For the text-containing cell, return its midpoint in [X, Y] coordinate format. 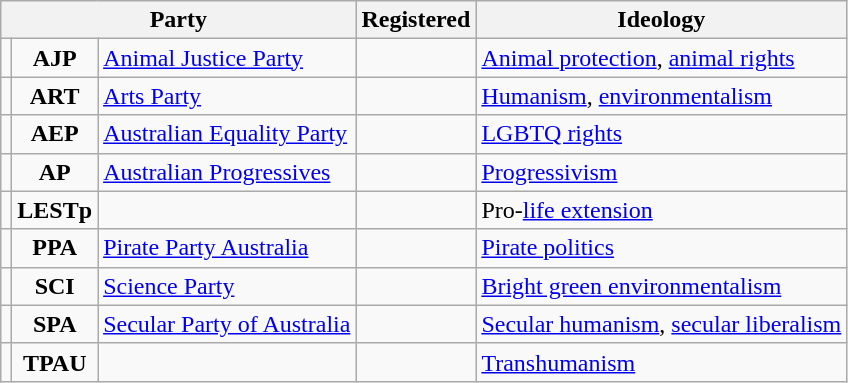
Australian Equality Party [227, 134]
ART [55, 96]
TPAU [55, 362]
Animal Justice Party [227, 58]
Party [178, 20]
Bright green environmentalism [662, 286]
Pirate politics [662, 248]
Secular humanism, secular liberalism [662, 324]
Registered [416, 20]
Ideology [662, 20]
Pirate Party Australia [227, 248]
Australian Progressives [227, 172]
AEP [55, 134]
Animal protection, animal rights [662, 58]
Pro-life extension [662, 210]
PPA [55, 248]
AJP [55, 58]
SCI [55, 286]
Humanism, environmentalism [662, 96]
Transhumanism [662, 362]
SPA [55, 324]
AP [55, 172]
Secular Party of Australia [227, 324]
Progressivism [662, 172]
Science Party [227, 286]
LESTp [55, 210]
Arts Party [227, 96]
LGBTQ rights [662, 134]
